Pinpoint the cell where the given text exists, returning its (x, y) midpoint coordinate. 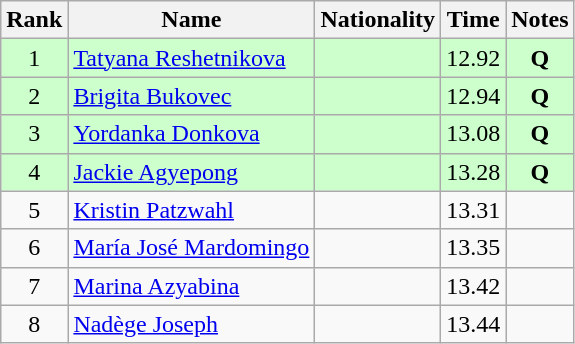
3 (34, 134)
Nationality (378, 20)
1 (34, 58)
Yordanka Donkova (192, 134)
8 (34, 324)
13.08 (474, 134)
6 (34, 248)
13.35 (474, 248)
María José Mardomingo (192, 248)
13.31 (474, 210)
Rank (34, 20)
Brigita Bukovec (192, 96)
Time (474, 20)
12.94 (474, 96)
2 (34, 96)
Kristin Patzwahl (192, 210)
5 (34, 210)
Notes (540, 20)
13.44 (474, 324)
7 (34, 286)
Marina Azyabina (192, 286)
4 (34, 172)
13.42 (474, 286)
Tatyana Reshetnikova (192, 58)
Nadège Joseph (192, 324)
13.28 (474, 172)
Name (192, 20)
12.92 (474, 58)
Jackie Agyepong (192, 172)
